Locate the cell with the specified text and output its (X, Y) center coordinate. 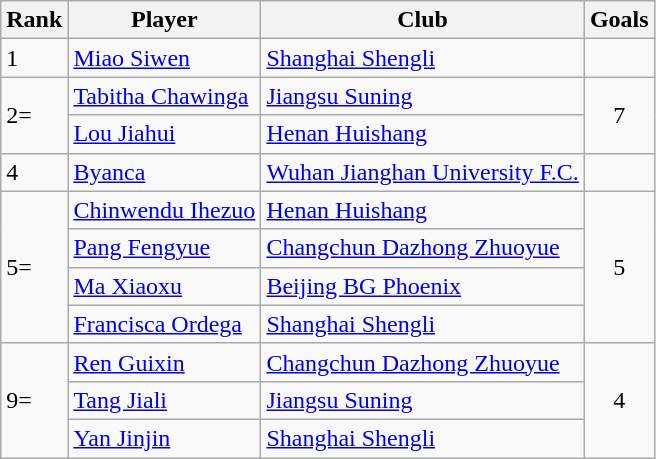
9= (34, 400)
Ma Xiaoxu (164, 286)
5 (619, 267)
2= (34, 115)
Yan Jinjin (164, 438)
5= (34, 267)
Francisca Ordega (164, 324)
Player (164, 20)
7 (619, 115)
Pang Fengyue (164, 248)
Chinwendu Ihezuo (164, 210)
Club (422, 20)
Wuhan Jianghan University F.C. (422, 172)
1 (34, 58)
Ren Guixin (164, 362)
Beijing BG Phoenix (422, 286)
Tang Jiali (164, 400)
Goals (619, 20)
Miao Siwen (164, 58)
Tabitha Chawinga (164, 96)
Rank (34, 20)
Byanca (164, 172)
Lou Jiahui (164, 134)
